Locate the cell with the specified text and output its [x, y] center coordinate. 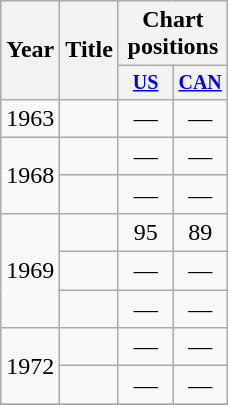
Title [90, 50]
1969 [30, 270]
CAN [200, 82]
1972 [30, 366]
95 [145, 232]
1963 [30, 118]
Chart positions [172, 34]
89 [200, 232]
US [145, 82]
1968 [30, 175]
Year [30, 50]
